Provide the (x, y) coordinate of the cell's center where the given text is located.  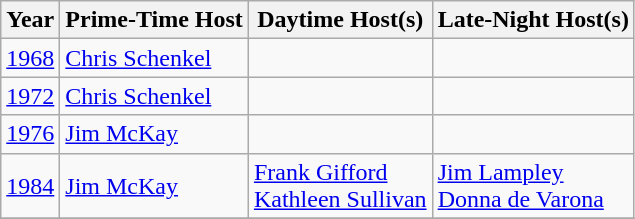
1984 (30, 186)
1968 (30, 58)
Frank GiffordKathleen Sullivan (340, 186)
Year (30, 20)
Late-Night Host(s) (533, 20)
1972 (30, 96)
Daytime Host(s) (340, 20)
1976 (30, 134)
Jim LampleyDonna de Varona (533, 186)
Prime-Time Host (154, 20)
